Extract the [X, Y] coordinate from the center of the cell holding the provided text.  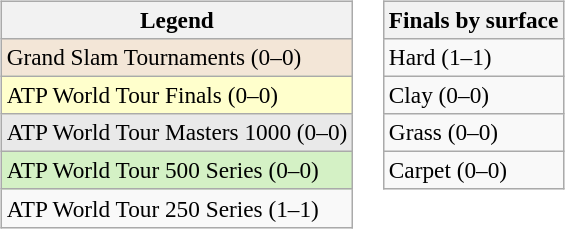
ATP World Tour Finals (0–0) [176, 95]
ATP World Tour 500 Series (0–0) [176, 171]
Finals by surface [473, 20]
Hard (1–1) [473, 57]
Clay (0–0) [473, 95]
Carpet (0–0) [473, 171]
Legend [176, 20]
Grand Slam Tournaments (0–0) [176, 57]
ATP World Tour Masters 1000 (0–0) [176, 133]
Grass (0–0) [473, 133]
ATP World Tour 250 Series (1–1) [176, 208]
